From the cell containing the given text, extract its center point as (X, Y) coordinate. 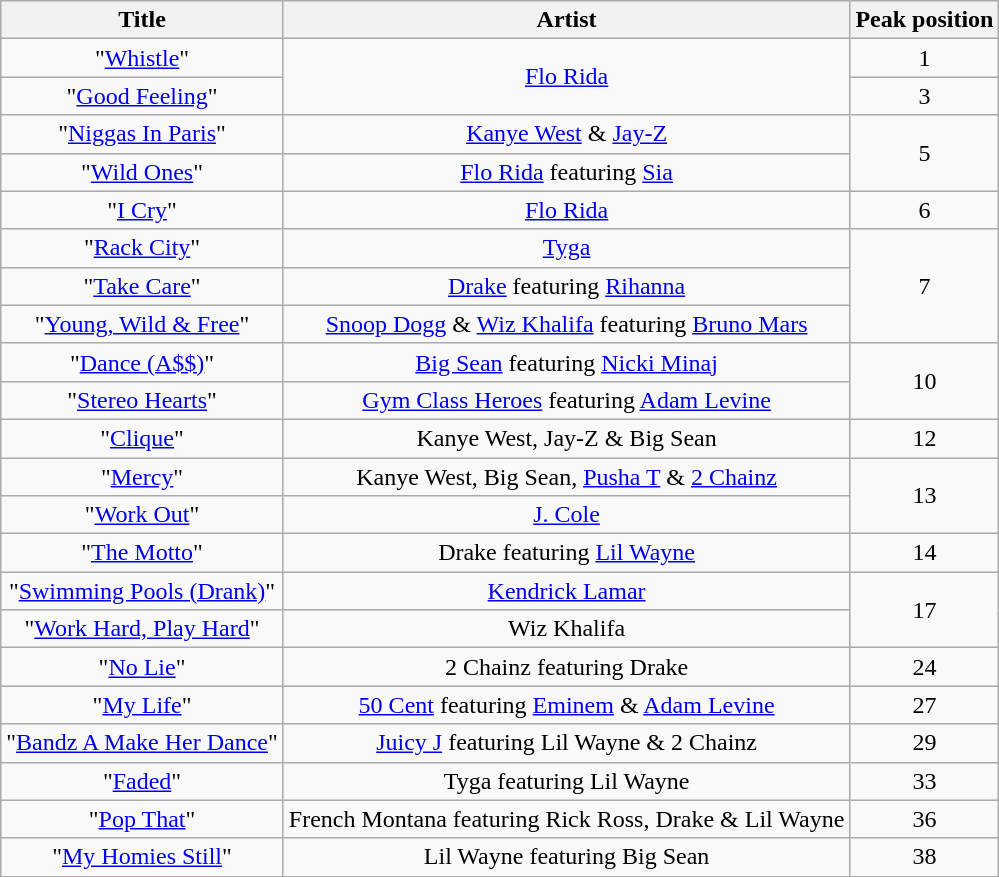
Gym Class Heroes featuring Adam Levine (566, 400)
17 (924, 610)
"The Motto" (142, 553)
33 (924, 781)
Artist (566, 20)
Flo Rida featuring Sia (566, 172)
Kanye West & Jay-Z (566, 134)
"Swimming Pools (Drank)" (142, 591)
7 (924, 286)
13 (924, 496)
3 (924, 96)
Peak position (924, 20)
Snoop Dogg & Wiz Khalifa featuring Bruno Mars (566, 324)
"My Life" (142, 705)
"Pop That" (142, 819)
"Rack City" (142, 248)
"Niggas In Paris" (142, 134)
Lil Wayne featuring Big Sean (566, 857)
12 (924, 438)
"Wild Ones" (142, 172)
36 (924, 819)
"Good Feeling" (142, 96)
"Faded" (142, 781)
"Work Hard, Play Hard" (142, 629)
Tyga (566, 248)
Drake featuring Lil Wayne (566, 553)
14 (924, 553)
Kendrick Lamar (566, 591)
"Mercy" (142, 477)
5 (924, 153)
6 (924, 210)
29 (924, 743)
38 (924, 857)
Tyga featuring Lil Wayne (566, 781)
Title (142, 20)
"Whistle" (142, 58)
"Young, Wild & Free" (142, 324)
"I Cry" (142, 210)
J. Cole (566, 515)
"No Lie" (142, 667)
27 (924, 705)
Big Sean featuring Nicki Minaj (566, 362)
French Montana featuring Rick Ross, Drake & Lil Wayne (566, 819)
50 Cent featuring Eminem & Adam Levine (566, 705)
"Dance (A$$)" (142, 362)
2 Chainz featuring Drake (566, 667)
"Bandz A Make Her Dance" (142, 743)
"Work Out" (142, 515)
1 (924, 58)
Juicy J featuring Lil Wayne & 2 Chainz (566, 743)
24 (924, 667)
"My Homies Still" (142, 857)
10 (924, 381)
"Clique" (142, 438)
Drake featuring Rihanna (566, 286)
"Take Care" (142, 286)
Kanye West, Jay-Z & Big Sean (566, 438)
Wiz Khalifa (566, 629)
"Stereo Hearts" (142, 400)
Kanye West, Big Sean, Pusha T & 2 Chainz (566, 477)
